From the cell containing the given text, extract its center point as (x, y) coordinate. 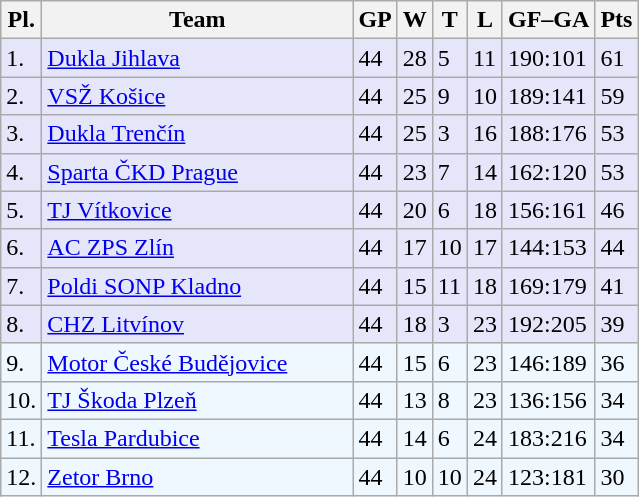
5 (450, 58)
GP (375, 20)
Motor České Budějovice (198, 362)
190:101 (548, 58)
183:216 (548, 438)
9 (450, 96)
9. (22, 362)
Pl. (22, 20)
41 (616, 286)
T (450, 20)
Dukla Jihlava (198, 58)
TJ Vítkovice (198, 210)
Pts (616, 20)
7 (450, 172)
162:120 (548, 172)
1. (22, 58)
36 (616, 362)
Tesla Pardubice (198, 438)
Dukla Trenčín (198, 134)
16 (484, 134)
5. (22, 210)
8 (450, 400)
28 (414, 58)
20 (414, 210)
W (414, 20)
8. (22, 324)
61 (616, 58)
46 (616, 210)
Team (198, 20)
146:189 (548, 362)
2. (22, 96)
192:205 (548, 324)
Zetor Brno (198, 477)
VSŽ Košice (198, 96)
59 (616, 96)
123:181 (548, 477)
189:141 (548, 96)
12. (22, 477)
188:176 (548, 134)
GF–GA (548, 20)
3. (22, 134)
Poldi SONP Kladno (198, 286)
156:161 (548, 210)
4. (22, 172)
30 (616, 477)
AC ZPS Zlín (198, 248)
11. (22, 438)
13 (414, 400)
6. (22, 248)
TJ Škoda Plzeň (198, 400)
136:156 (548, 400)
CHZ Litvínov (198, 324)
39 (616, 324)
Sparta ČKD Prague (198, 172)
169:179 (548, 286)
L (484, 20)
10. (22, 400)
7. (22, 286)
144:153 (548, 248)
